Scan for the cell matching the given text and deliver its [x, y] coordinate at center. 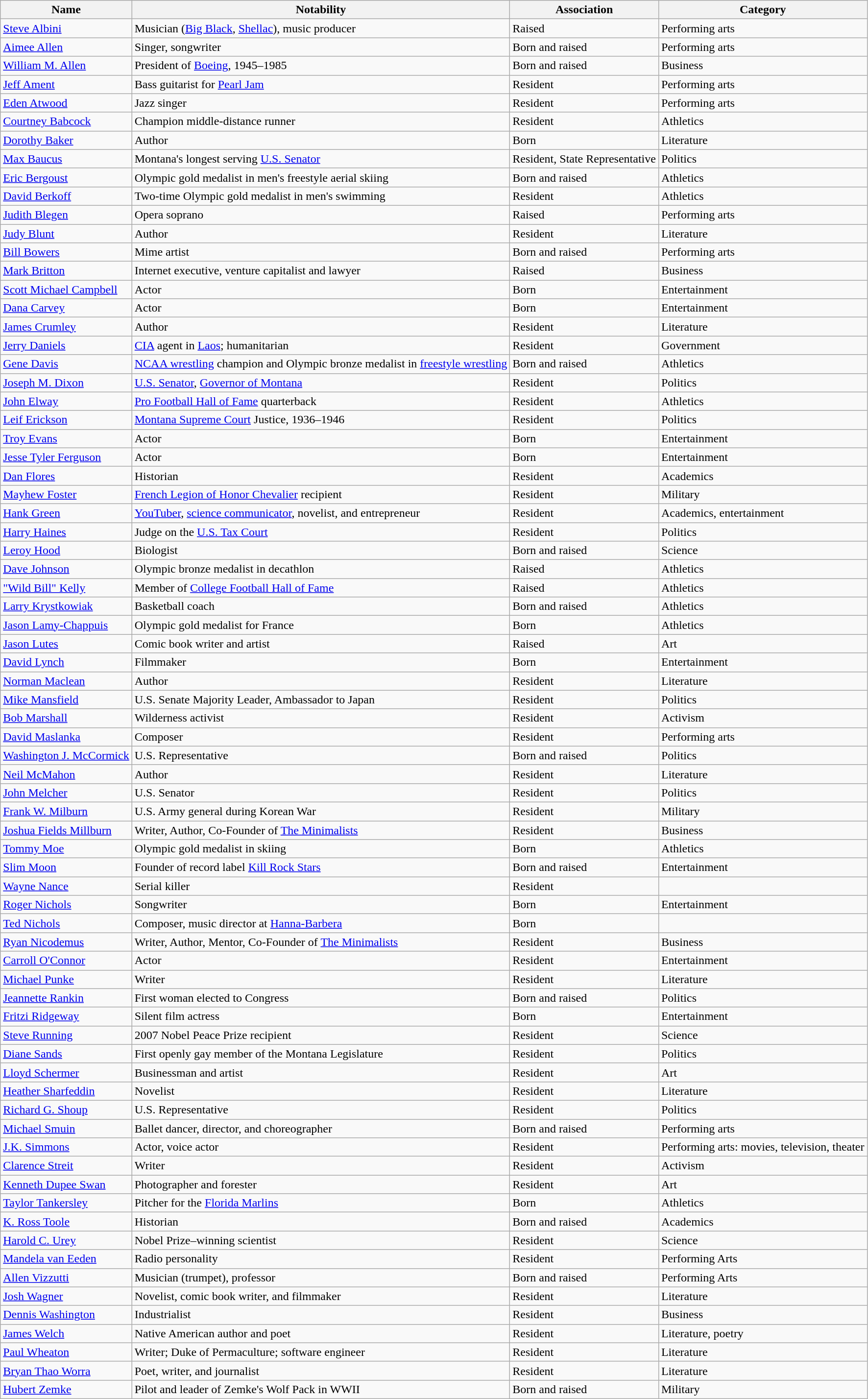
J.K. Simmons [66, 1147]
Notability [321, 10]
First woman elected to Congress [321, 998]
James Welch [66, 1333]
Heather Sharfeddin [66, 1091]
Serial killer [321, 886]
Scott Michael Campbell [66, 289]
2007 Nobel Peace Prize recipient [321, 1035]
Kenneth Dupee Swan [66, 1184]
Bryan Thao Worra [66, 1371]
First openly gay member of the Montana Legislature [321, 1054]
Dana Carvey [66, 308]
Steve Albini [66, 28]
Michael Smuin [66, 1128]
Composer, music director at Hanna-Barbera [321, 923]
Writer; Duke of Permaculture; software engineer [321, 1352]
Pro Football Hall of Fame quarterback [321, 401]
Jeff Ament [66, 84]
Academics, entertainment [763, 513]
Tommy Moe [66, 849]
Jason Lutes [66, 644]
Jeannette Rankin [66, 998]
Diane Sands [66, 1054]
K. Ross Toole [66, 1222]
Olympic gold medalist in skiing [321, 849]
Bill Bowers [66, 252]
Pitcher for the Florida Marlins [321, 1203]
CIA agent in Laos; humanitarian [321, 345]
David Berkoff [66, 196]
Nobel Prize–winning scientist [321, 1240]
Wayne Nance [66, 886]
Joshua Fields Millburn [66, 830]
Harry Haines [66, 531]
Literature, poetry [763, 1333]
John Melcher [66, 793]
Member of College Football Hall of Fame [321, 588]
Eden Atwood [66, 103]
Writer, Author, Co-Founder of The Minimalists [321, 830]
Mike Mansfield [66, 699]
Hank Green [66, 513]
French Legion of Honor Chevalier recipient [321, 494]
Leroy Hood [66, 551]
Richard G. Shoup [66, 1110]
Clarence Streit [66, 1166]
Taylor Tankersley [66, 1203]
U.S. Senate Majority Leader, Ambassador to Japan [321, 699]
Slim Moon [66, 868]
Olympic bronze medalist in decathlon [321, 569]
Dennis Washington [66, 1315]
Steve Running [66, 1035]
Paul Wheaton [66, 1352]
David Lynch [66, 662]
Troy Evans [66, 438]
Ballet dancer, director, and choreographer [321, 1128]
"Wild Bill" Kelly [66, 588]
U.S. Army general during Korean War [321, 811]
Dorothy Baker [66, 140]
Roger Nichols [66, 905]
Actor, voice actor [321, 1147]
Singer, songwriter [321, 47]
Songwriter [321, 905]
Name [66, 10]
Gene Davis [66, 364]
Pilot and leader of Zemke's Wolf Pack in WWII [321, 1389]
Ted Nichols [66, 923]
David Maslanka [66, 737]
Washington J. McCormick [66, 755]
Harold C. Urey [66, 1240]
Filmmaker [321, 662]
Champion middle-distance runner [321, 121]
Category [763, 10]
Internet executive, venture capitalist and lawyer [321, 271]
Radio personality [321, 1259]
Novelist, comic book writer, and filmmaker [321, 1296]
Judith Blegen [66, 215]
Mime artist [321, 252]
Musician (trumpet), professor [321, 1278]
Two-time Olympic gold medalist in men's swimming [321, 196]
Wilderness activist [321, 718]
Allen Vizzutti [66, 1278]
John Elway [66, 401]
Poet, writer, and journalist [321, 1371]
Dave Johnson [66, 569]
Businessman and artist [321, 1072]
Larry Krystkowiak [66, 606]
Jerry Daniels [66, 345]
President of Boeing, 1945–1985 [321, 66]
Writer, Author, Mentor, Co-Founder of The Minimalists [321, 942]
Government [763, 345]
Resident, State Representative [584, 159]
Frank W. Milburn [66, 811]
Bass guitarist for Pearl Jam [321, 84]
Silent film actress [321, 1016]
Olympic gold medalist for France [321, 625]
Courtney Babcock [66, 121]
Lloyd Schermer [66, 1072]
Basketball coach [321, 606]
Mayhew Foster [66, 494]
U.S. Senator [321, 793]
Neil McMahon [66, 774]
Montana's longest serving U.S. Senator [321, 159]
William M. Allen [66, 66]
Novelist [321, 1091]
YouTuber, science communicator, novelist, and entrepreneur [321, 513]
Mark Britton [66, 271]
Norman Maclean [66, 681]
James Crumley [66, 327]
Fritzi Ridgeway [66, 1016]
Olympic gold medalist in men's freestyle aerial skiing [321, 177]
Bob Marshall [66, 718]
Mandela van Eeden [66, 1259]
Jason Lamy-Chappuis [66, 625]
Jazz singer [321, 103]
Musician (Big Black, Shellac), music producer [321, 28]
Composer [321, 737]
Founder of record label Kill Rock Stars [321, 868]
U.S. Senator, Governor of Montana [321, 383]
Carroll O'Connor [66, 961]
Dan Flores [66, 476]
Ryan Nicodemus [66, 942]
Biologist [321, 551]
Performing arts: movies, television, theater [763, 1147]
Comic book writer and artist [321, 644]
Judge on the U.S. Tax Court [321, 531]
Judy Blunt [66, 234]
Aimee Allen [66, 47]
Leif Erickson [66, 420]
Opera soprano [321, 215]
Jesse Tyler Ferguson [66, 457]
Joseph M. Dixon [66, 383]
Eric Bergoust [66, 177]
Montana Supreme Court Justice, 1936–1946 [321, 420]
Michael Punke [66, 979]
NCAA wrestling champion and Olympic bronze medalist in freestyle wrestling [321, 364]
Native American author and poet [321, 1333]
Association [584, 10]
Max Baucus [66, 159]
Photographer and forester [321, 1184]
Industrialist [321, 1315]
Josh Wagner [66, 1296]
Hubert Zemke [66, 1389]
